Extract the (x, y) coordinate from the center of the cell holding the provided text.  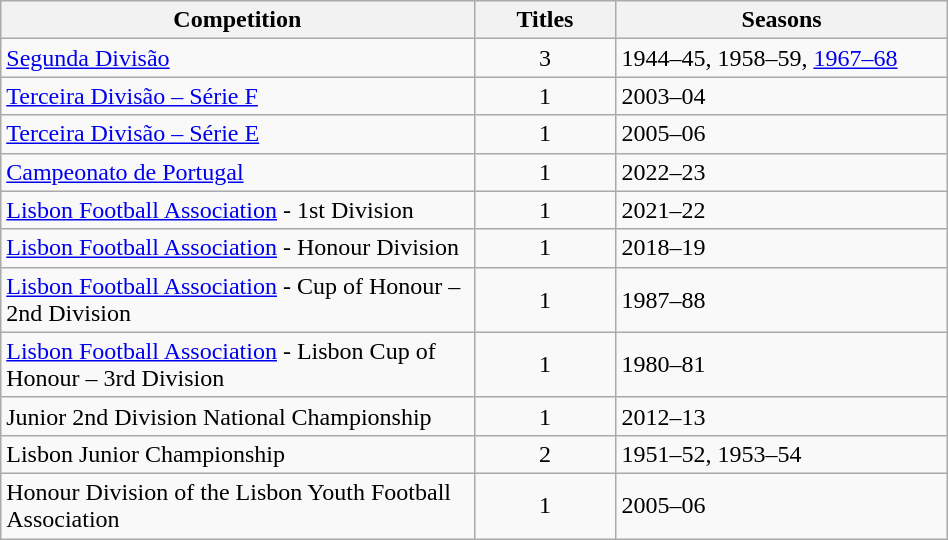
1980–81 (782, 364)
2021–22 (782, 210)
2018–19 (782, 248)
Lisbon Football Association - Honour Division (238, 248)
2012–13 (782, 416)
Terceira Divisão – Série F (238, 96)
2 (545, 454)
Lisbon Football Association - 1st Division (238, 210)
3 (545, 58)
Terceira Divisão – Série E (238, 134)
Segunda Divisão (238, 58)
Campeonato de Portugal (238, 172)
1951–52, 1953–54 (782, 454)
Lisbon Football Association - Lisbon Cup of Honour – 3rd Division (238, 364)
2022–23 (782, 172)
Honour Division of the Lisbon Youth Football Association (238, 506)
1987–88 (782, 300)
Lisbon Junior Championship (238, 454)
2003–04 (782, 96)
Lisbon Football Association - Cup of Honour – 2nd Division (238, 300)
1944–45, 1958–59, 1967–68 (782, 58)
Junior 2nd Division National Championship (238, 416)
Titles (545, 20)
Seasons (782, 20)
Competition (238, 20)
